Pinpoint the cell where the given text exists, returning its (X, Y) midpoint coordinate. 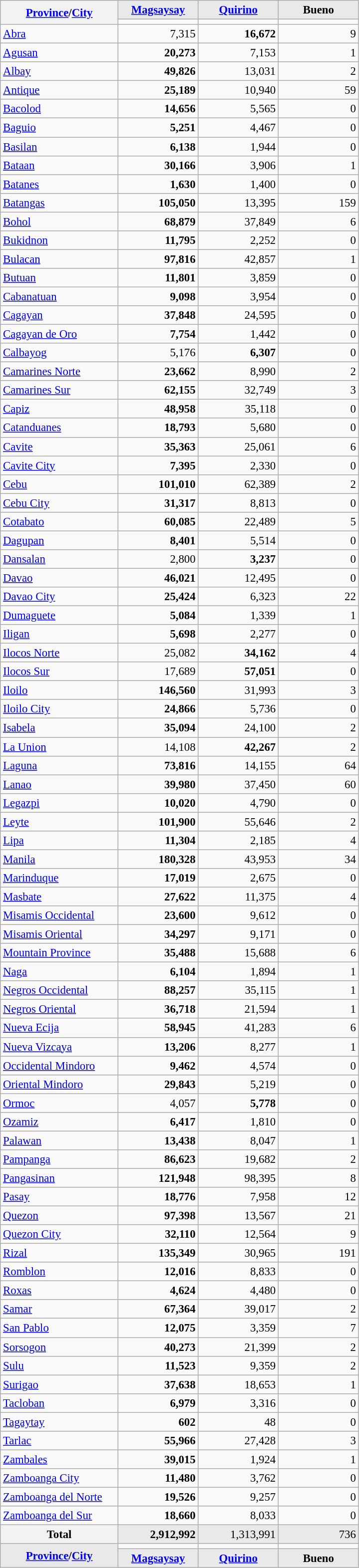
35,115 (239, 990)
37,638 (158, 1384)
Cavite (59, 447)
Leyte (59, 822)
Total (59, 1535)
105,050 (158, 203)
Bataan (59, 165)
2,675 (239, 878)
20,273 (158, 53)
49,826 (158, 71)
Davao (59, 578)
Lanao (59, 784)
14,656 (158, 109)
Ilocos Norte (59, 653)
11,304 (158, 841)
Iloilo City (59, 709)
Cotabato (59, 522)
Marinduque (59, 878)
San Pablo (59, 1328)
37,848 (158, 315)
9,257 (239, 1497)
Abra (59, 34)
2,330 (239, 465)
Basilan (59, 147)
8,401 (158, 540)
Tagaytay (59, 1422)
46,021 (158, 578)
12,495 (239, 578)
97,816 (158, 259)
98,395 (239, 1178)
8,277 (239, 1047)
Davao City (59, 597)
34 (319, 859)
13,031 (239, 71)
6,417 (158, 1122)
Cavite City (59, 465)
Cebu City (59, 503)
24,595 (239, 315)
11,375 (239, 896)
3,762 (239, 1478)
6,307 (239, 353)
3,906 (239, 165)
4,624 (158, 1291)
59 (319, 90)
Sulu (59, 1365)
7,754 (158, 334)
135,349 (158, 1253)
60 (319, 784)
Cagayan (59, 315)
13,567 (239, 1216)
40,273 (158, 1347)
Rizal (59, 1253)
11,480 (158, 1478)
Romblon (59, 1272)
13,206 (158, 1047)
39,017 (239, 1310)
7,315 (158, 34)
16,672 (239, 34)
3,316 (239, 1403)
5,084 (158, 616)
1,894 (239, 972)
24,100 (239, 728)
25,082 (158, 653)
18,660 (158, 1516)
64 (319, 765)
Masbate (59, 896)
Lipa (59, 841)
Ormoc (59, 1103)
5,736 (239, 709)
41,283 (239, 1028)
35,094 (158, 728)
Pampanga (59, 1159)
68,879 (158, 222)
Antique (59, 90)
12,016 (158, 1272)
Misamis Occidental (59, 915)
5,680 (239, 428)
Bohol (59, 222)
25,061 (239, 447)
Quezon City (59, 1234)
86,623 (158, 1159)
Ilocos Sur (59, 672)
1,339 (239, 616)
Bulacan (59, 259)
8,033 (239, 1516)
Zamboanga del Sur (59, 1516)
Surigao (59, 1384)
602 (158, 1422)
36,718 (158, 1009)
21 (319, 1216)
55,966 (158, 1441)
Samar (59, 1310)
191 (319, 1253)
2,912,992 (158, 1535)
Sorsogon (59, 1347)
5,565 (239, 109)
Camarines Norte (59, 372)
Mountain Province (59, 953)
Naga (59, 972)
5,176 (158, 353)
Baguio (59, 128)
Quezon (59, 1216)
Bacolod (59, 109)
18,793 (158, 428)
Palawan (59, 1140)
159 (319, 203)
55,646 (239, 822)
13,438 (158, 1140)
1,944 (239, 147)
2,252 (239, 240)
9,612 (239, 915)
34,162 (239, 653)
Cabanatuan (59, 296)
Batangas (59, 203)
23,662 (158, 372)
1,442 (239, 334)
6,979 (158, 1403)
18,776 (158, 1197)
La Union (59, 747)
30,965 (239, 1253)
Zamboanga City (59, 1478)
12,075 (158, 1328)
18,653 (239, 1384)
Tacloban (59, 1403)
37,450 (239, 784)
42,267 (239, 747)
Roxas (59, 1291)
9,462 (158, 1066)
Isabela (59, 728)
97,398 (158, 1216)
32,110 (158, 1234)
24,866 (158, 709)
4,057 (158, 1103)
101,010 (158, 484)
Nueva Ecija (59, 1028)
3,954 (239, 296)
14,155 (239, 765)
Camarines Sur (59, 390)
Bukidnon (59, 240)
Iloilo (59, 690)
1,400 (239, 184)
Agusan (59, 53)
27,428 (239, 1441)
Misamis Oriental (59, 934)
180,328 (158, 859)
27,622 (158, 896)
146,560 (158, 690)
39,980 (158, 784)
Laguna (59, 765)
8,833 (239, 1272)
8,047 (239, 1140)
4,790 (239, 803)
12,564 (239, 1234)
62,155 (158, 390)
7 (319, 1328)
30,166 (158, 165)
Oriental Mindoro (59, 1084)
29,843 (158, 1084)
6,104 (158, 972)
1,810 (239, 1122)
7,958 (239, 1197)
15,688 (239, 953)
Occidental Mindoro (59, 1066)
5 (319, 522)
Zamboanga del Norte (59, 1497)
7,153 (239, 53)
11,795 (158, 240)
8,813 (239, 503)
10,020 (158, 803)
23,600 (158, 915)
73,816 (158, 765)
5,778 (239, 1103)
Calbayog (59, 353)
62,389 (239, 484)
1,630 (158, 184)
3,359 (239, 1328)
9,171 (239, 934)
4,467 (239, 128)
2,800 (158, 559)
39,015 (158, 1459)
2,277 (239, 634)
3,237 (239, 559)
Negros Oriental (59, 1009)
42,857 (239, 259)
31,317 (158, 503)
Dansalan (59, 559)
4,480 (239, 1291)
88,257 (158, 990)
25,424 (158, 597)
5,219 (239, 1084)
25,189 (158, 90)
Pasay (59, 1197)
Negros Occidental (59, 990)
3,859 (239, 278)
Zambales (59, 1459)
48 (239, 1422)
Iligan (59, 634)
121,948 (158, 1178)
6,138 (158, 147)
Cebu (59, 484)
Albay (59, 71)
Dagupan (59, 540)
Catanduanes (59, 428)
60,085 (158, 522)
9,359 (239, 1365)
Ozamiz (59, 1122)
43,953 (239, 859)
Nueva Vizcaya (59, 1047)
35,363 (158, 447)
17,689 (158, 672)
Dumaguete (59, 616)
8,990 (239, 372)
22,489 (239, 522)
5,698 (158, 634)
Butuan (59, 278)
Batanes (59, 184)
34,297 (158, 934)
6,323 (239, 597)
10,940 (239, 90)
7,395 (158, 465)
35,488 (158, 953)
Capiz (59, 409)
37,849 (239, 222)
9,098 (158, 296)
13,395 (239, 203)
58,945 (158, 1028)
35,118 (239, 409)
12 (319, 1197)
Cagayan de Oro (59, 334)
Manila (59, 859)
Tarlac (59, 1441)
21,399 (239, 1347)
5,251 (158, 128)
32,749 (239, 390)
1,924 (239, 1459)
48,958 (158, 409)
19,682 (239, 1159)
17,019 (158, 878)
Legazpi (59, 803)
Pangasinan (59, 1178)
11,801 (158, 278)
57,051 (239, 672)
4,574 (239, 1066)
14,108 (158, 747)
101,900 (158, 822)
21,594 (239, 1009)
19,526 (158, 1497)
31,993 (239, 690)
736 (319, 1535)
1,313,991 (239, 1535)
22 (319, 597)
2,185 (239, 841)
67,364 (158, 1310)
5,514 (239, 540)
11,523 (158, 1365)
8 (319, 1178)
